Identify which cell holds the provided text, then report its (x, y) central coordinate. 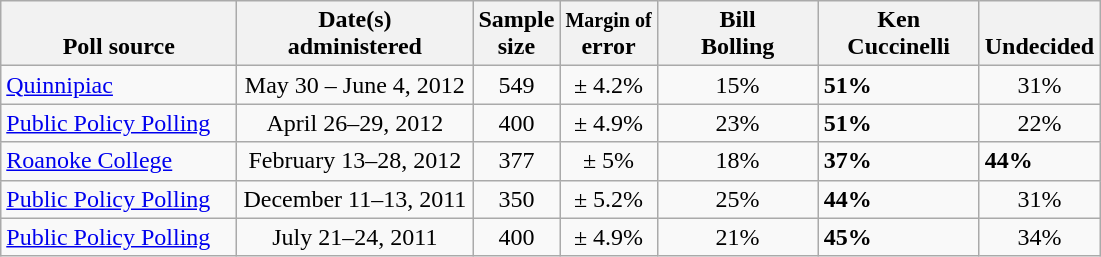
21% (738, 237)
15% (738, 85)
July 21–24, 2011 (355, 237)
18% (738, 161)
± 5.2% (608, 199)
Margin oferror (608, 34)
377 (516, 161)
Poll source (119, 34)
April 26–29, 2012 (355, 123)
23% (738, 123)
Date(s)administered (355, 34)
Roanoke College (119, 161)
KenCuccinelli (898, 34)
25% (738, 199)
34% (1039, 237)
May 30 – June 4, 2012 (355, 85)
45% (898, 237)
± 4.2% (608, 85)
350 (516, 199)
Quinnipiac (119, 85)
BillBolling (738, 34)
Undecided (1039, 34)
February 13–28, 2012 (355, 161)
22% (1039, 123)
549 (516, 85)
37% (898, 161)
± 5% (608, 161)
December 11–13, 2011 (355, 199)
Samplesize (516, 34)
